Identify which cell holds the provided text, then report its (x, y) central coordinate. 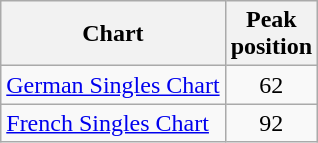
92 (271, 123)
Chart (113, 34)
German Singles Chart (113, 85)
French Singles Chart (113, 123)
Peakposition (271, 34)
62 (271, 85)
